From the cell containing the given text, extract its center point as (X, Y) coordinate. 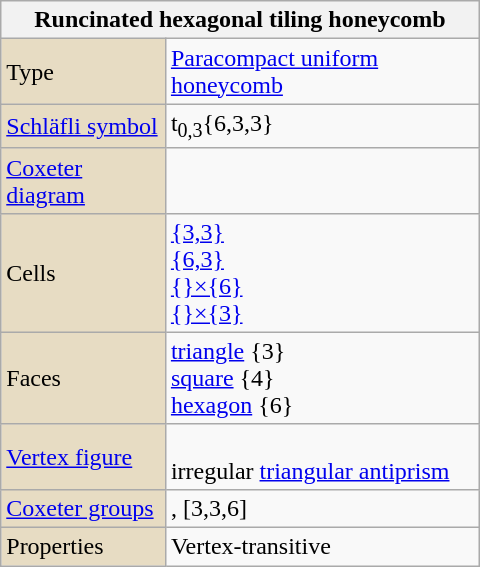
Coxeter diagram (84, 180)
Faces (84, 378)
Cells (84, 272)
triangle {3}square {4}hexagon {6} (322, 378)
Type (84, 72)
, [3,3,6] (322, 508)
Runcinated hexagonal tiling honeycomb (240, 20)
{3,3} {6,3} {}×{6}{}×{3} (322, 272)
Schläfli symbol (84, 126)
t0,3{6,3,3} (322, 126)
Properties (84, 547)
Paracompact uniform honeycomb (322, 72)
Vertex-transitive (322, 547)
irregular triangular antiprism (322, 456)
Vertex figure (84, 456)
Coxeter groups (84, 508)
